Search for the cell housing the specified text and yield its (X, Y) center coordinate. 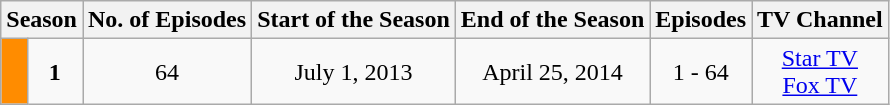
No. of Episodes (166, 20)
1 (54, 72)
July 1, 2013 (354, 72)
End of the Season (552, 20)
TV Channel (820, 20)
April 25, 2014 (552, 72)
Season (42, 20)
64 (166, 72)
1 - 64 (701, 72)
Star TVFox TV (820, 72)
Start of the Season (354, 20)
Episodes (701, 20)
